Find where the given text appears and provide that cell's center as [x, y] coordinate. 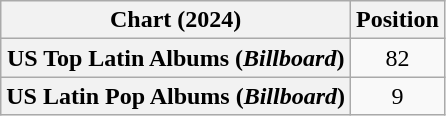
82 [398, 58]
Chart (2024) [176, 20]
US Latin Pop Albums (Billboard) [176, 96]
9 [398, 96]
US Top Latin Albums (Billboard) [176, 58]
Position [398, 20]
